Find where the given text appears and provide that cell's center as [x, y] coordinate. 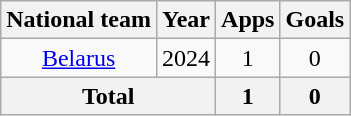
Belarus [79, 58]
Apps [248, 20]
National team [79, 20]
Year [186, 20]
Total [108, 96]
Goals [315, 20]
2024 [186, 58]
